From the cell containing the given text, extract its center point as (x, y) coordinate. 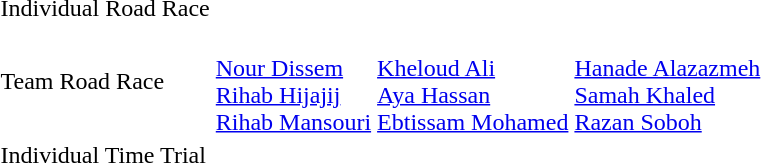
Kheloud AliAya HassanEbtissam Mohamed (473, 82)
Nour DissemRihab HijajijRihab Mansouri (293, 82)
